Detect which cell encompasses the target text, then output its (x, y) center coordinate. 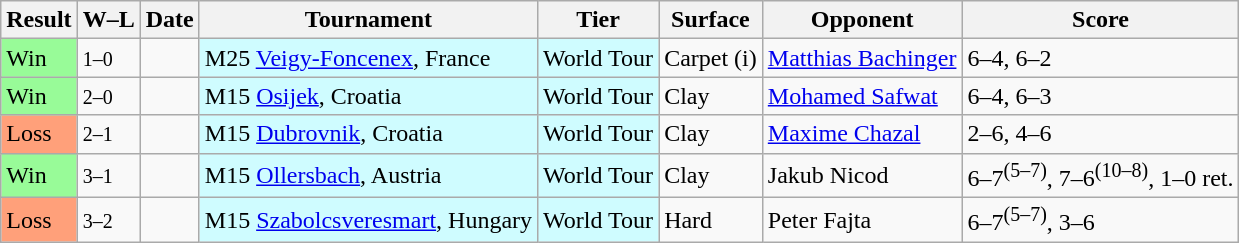
3–2 (108, 220)
Date (170, 20)
Peter Fajta (862, 220)
M15 Dubrovnik, Croatia (368, 134)
M15 Osijek, Croatia (368, 96)
Mohamed Safwat (862, 96)
2–6, 4–6 (1100, 134)
Hard (711, 220)
Maxime Chazal (862, 134)
2–1 (108, 134)
6–4, 6–2 (1100, 58)
Tier (598, 20)
Score (1100, 20)
1–0 (108, 58)
6–7(5–7), 3–6 (1100, 220)
M15 Szabolcsveresmart, Hungary (368, 220)
Tournament (368, 20)
Result (39, 20)
6–4, 6–3 (1100, 96)
M25 Veigy-Foncenex, France (368, 58)
M15 Ollersbach, Austria (368, 176)
Surface (711, 20)
Matthias Bachinger (862, 58)
Jakub Nicod (862, 176)
Carpet (i) (711, 58)
W–L (108, 20)
2–0 (108, 96)
6–7(5–7), 7–6(10–8), 1–0 ret. (1100, 176)
Opponent (862, 20)
3–1 (108, 176)
